Capture the cell that displays the provided text and extract its [X, Y] central coordinate. 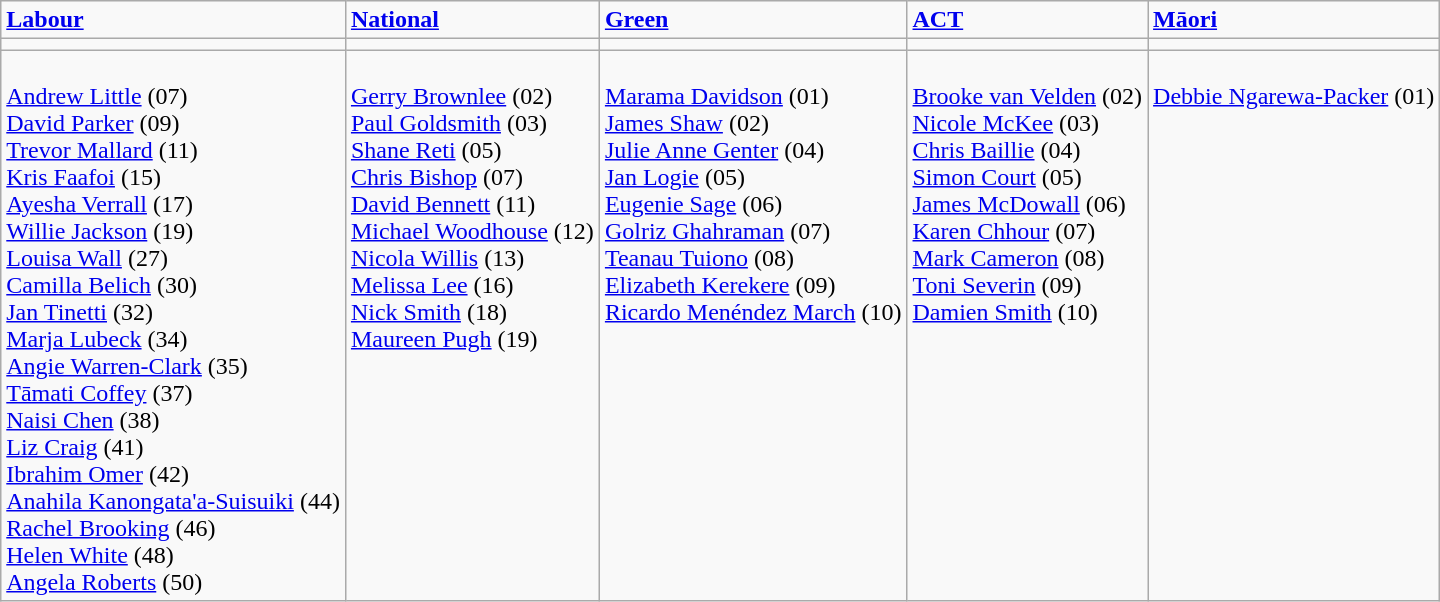
Labour [174, 20]
ACT [1028, 20]
Māori [1294, 20]
Debbie Ngarewa-Packer (01) [1294, 326]
National [472, 20]
Green [753, 20]
